Extract the [x, y] coordinate from the center of the cell holding the provided text.  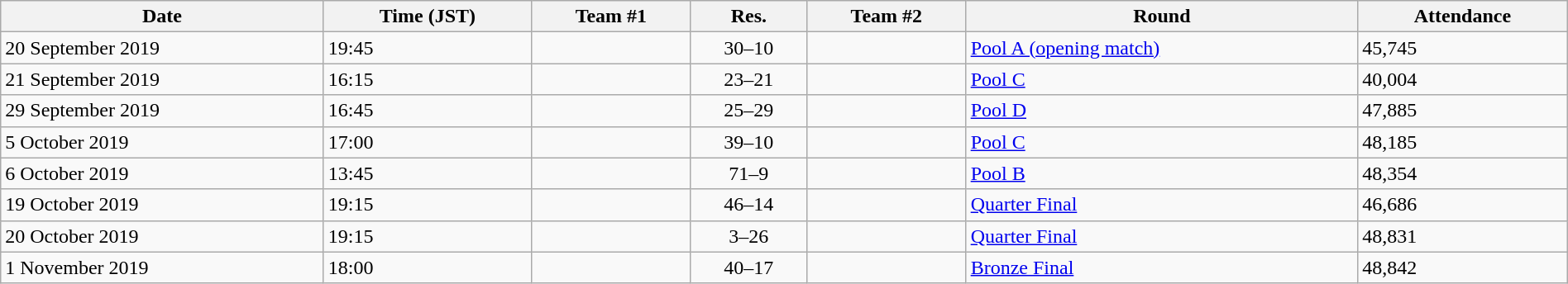
Round [1161, 17]
Attendance [1463, 17]
71–9 [748, 173]
30–10 [748, 48]
1 November 2019 [162, 267]
47,885 [1463, 111]
48,831 [1463, 236]
40,004 [1463, 79]
25–29 [748, 111]
Pool A (opening match) [1161, 48]
Bronze Final [1161, 267]
Date [162, 17]
19 October 2019 [162, 205]
18:00 [427, 267]
21 September 2019 [162, 79]
5 October 2019 [162, 142]
20 October 2019 [162, 236]
45,745 [1463, 48]
13:45 [427, 173]
6 October 2019 [162, 173]
Pool D [1161, 111]
19:45 [427, 48]
Time (JST) [427, 17]
Team #2 [887, 17]
Pool B [1161, 173]
17:00 [427, 142]
40–17 [748, 267]
20 September 2019 [162, 48]
29 September 2019 [162, 111]
23–21 [748, 79]
48,185 [1463, 142]
3–26 [748, 236]
46–14 [748, 205]
16:45 [427, 111]
Team #1 [612, 17]
46,686 [1463, 205]
Res. [748, 17]
48,842 [1463, 267]
39–10 [748, 142]
48,354 [1463, 173]
16:15 [427, 79]
